Scan for the cell matching the given text and deliver its (x, y) coordinate at center. 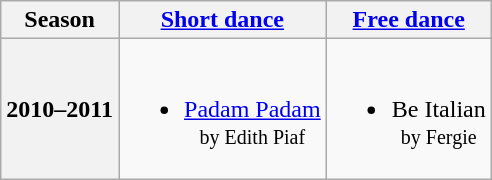
Season (60, 20)
Padam Padam by Edith Piaf (222, 109)
Free dance (408, 20)
2010–2011 (60, 109)
Be Italian by Fergie (408, 109)
Short dance (222, 20)
